Extract the [X, Y] coordinate from the center of the cell holding the provided text.  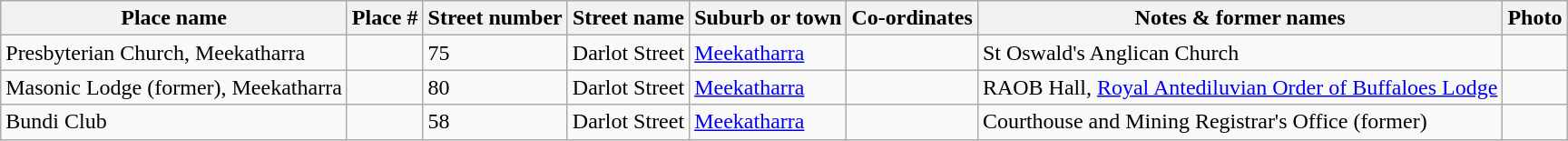
Photo [1535, 18]
Street name [628, 18]
Bundi Club [174, 122]
Street number [495, 18]
Masonic Lodge (former), Meekatharra [174, 87]
Presbyterian Church, Meekatharra [174, 53]
Place name [174, 18]
80 [495, 87]
58 [495, 122]
Co-ordinates [912, 18]
RAOB Hall, Royal Antediluvian Order of Buffaloes Lodge [1240, 87]
Place # [385, 18]
75 [495, 53]
Notes & former names [1240, 18]
Courthouse and Mining Registrar's Office (former) [1240, 122]
St Oswald's Anglican Church [1240, 53]
Suburb or town [768, 18]
